From the cell containing the given text, extract its center point as [x, y] coordinate. 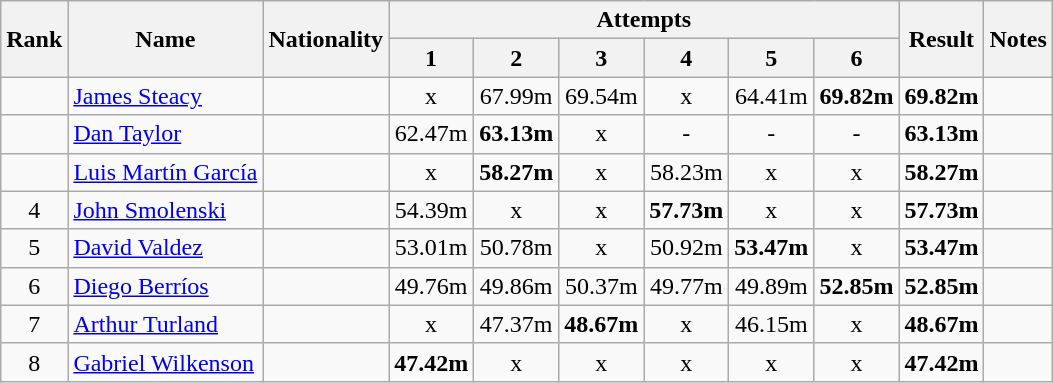
Result [942, 39]
8 [34, 362]
49.89m [772, 286]
John Smolenski [166, 210]
Notes [1018, 39]
Arthur Turland [166, 324]
Rank [34, 39]
Attempts [644, 20]
Diego Berríos [166, 286]
67.99m [516, 96]
49.77m [686, 286]
David Valdez [166, 248]
50.92m [686, 248]
7 [34, 324]
58.23m [686, 172]
Nationality [326, 39]
2 [516, 58]
James Steacy [166, 96]
46.15m [772, 324]
50.37m [602, 286]
Gabriel Wilkenson [166, 362]
64.41m [772, 96]
47.37m [516, 324]
49.86m [516, 286]
53.01m [432, 248]
1 [432, 58]
Name [166, 39]
3 [602, 58]
49.76m [432, 286]
Dan Taylor [166, 134]
54.39m [432, 210]
50.78m [516, 248]
69.54m [602, 96]
62.47m [432, 134]
Luis Martín García [166, 172]
